For the text-containing cell, return its midpoint in [x, y] coordinate format. 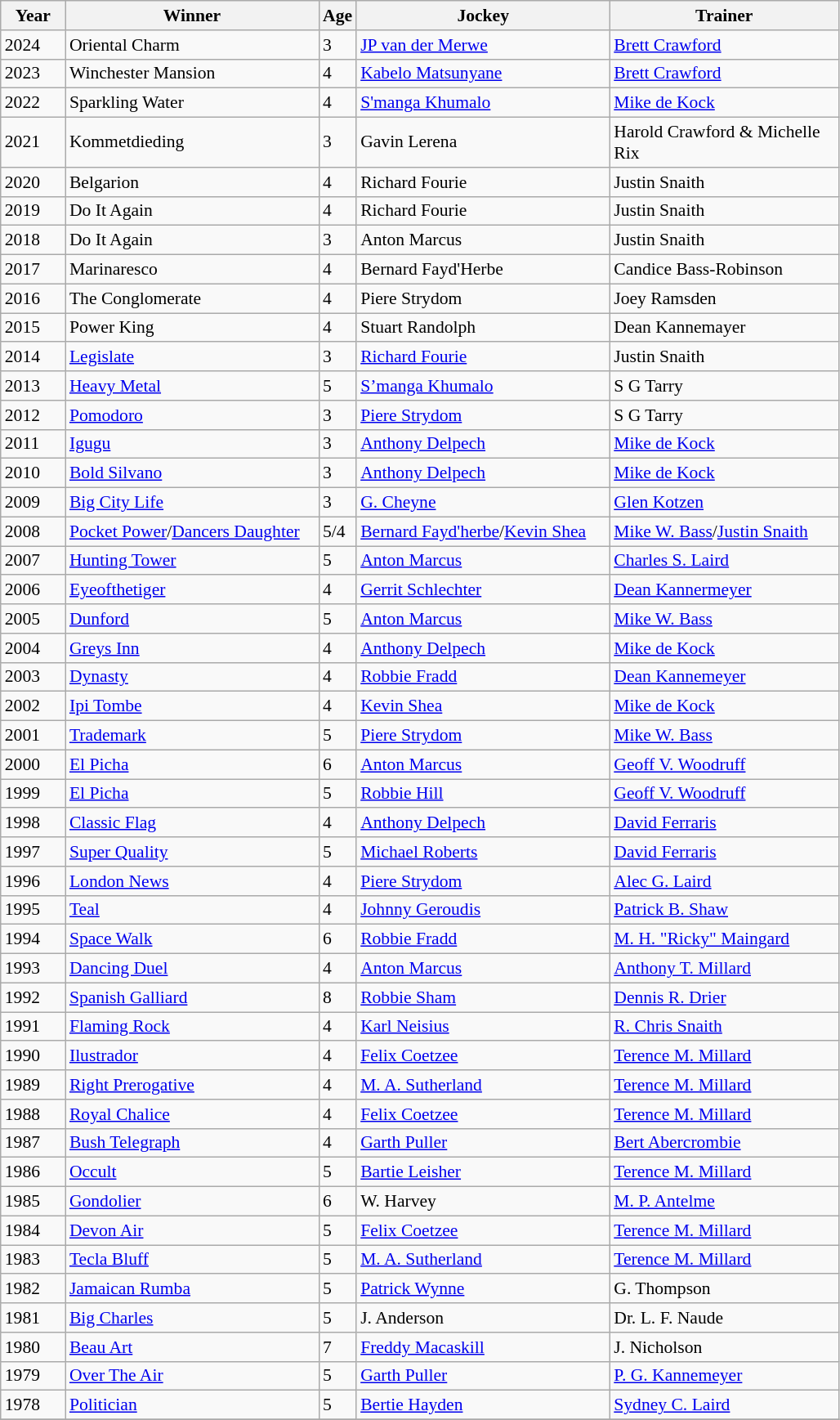
Igugu [192, 444]
Power King [192, 328]
Patrick B. Shaw [724, 910]
2023 [33, 74]
1997 [33, 852]
1981 [33, 1318]
Glen Kotzen [724, 503]
Dynasty [192, 677]
Dancing Duel [192, 969]
Bush Telegraph [192, 1143]
Belgarion [192, 182]
Trainer [724, 16]
G. Cheyne [483, 503]
London News [192, 881]
Freddy Macaskill [483, 1347]
Charles S. Laird [724, 561]
J. Nicholson [724, 1347]
Royal Chalice [192, 1114]
Bernard Fayd'herbe/Kevin Shea [483, 531]
2015 [33, 328]
1988 [33, 1114]
2021 [33, 142]
Pocket Power/Dancers Daughter [192, 531]
Ipi Tombe [192, 706]
Politician [192, 1405]
2016 [33, 298]
Gerrit Schlechter [483, 590]
2002 [33, 706]
Flaming Rock [192, 1027]
Big Charles [192, 1318]
2007 [33, 561]
R. Chris Snaith [724, 1027]
1991 [33, 1027]
1989 [33, 1085]
2001 [33, 736]
Bert Abercrombie [724, 1143]
1993 [33, 969]
Bartie Leisher [483, 1172]
Dean Kannermeyer [724, 590]
Occult [192, 1172]
2006 [33, 590]
1982 [33, 1289]
2018 [33, 240]
1994 [33, 939]
Devon Air [192, 1230]
Anthony T. Millard [724, 969]
2013 [33, 386]
1984 [33, 1230]
Beau Art [192, 1347]
Karl Neisius [483, 1027]
M. H. "Ricky" Maingard [724, 939]
Joey Ramsden [724, 298]
Robbie Sham [483, 997]
Marinaresco [192, 270]
JP van der Merwe [483, 45]
Gavin Lerena [483, 142]
Big City Life [192, 503]
Winchester Mansion [192, 74]
Trademark [192, 736]
Dr. L. F. Naude [724, 1318]
Legislate [192, 357]
Space Walk [192, 939]
1995 [33, 910]
Classic Flag [192, 823]
1992 [33, 997]
Tecla Bluff [192, 1260]
1998 [33, 823]
J. Anderson [483, 1318]
5/4 [337, 531]
2017 [33, 270]
2010 [33, 473]
Dennis R. Drier [724, 997]
2003 [33, 677]
Stuart Randolph [483, 328]
1986 [33, 1172]
2009 [33, 503]
Oriental Charm [192, 45]
Over The Air [192, 1376]
W. Harvey [483, 1202]
Dean Kannemeyer [724, 677]
1983 [33, 1260]
G. Thompson [724, 1289]
1987 [33, 1143]
Bold Silvano [192, 473]
2008 [33, 531]
Bernard Fayd'Herbe [483, 270]
Winner [192, 16]
Johnny Geroudis [483, 910]
Kevin Shea [483, 706]
2024 [33, 45]
2012 [33, 415]
1985 [33, 1202]
Michael Roberts [483, 852]
Year [33, 16]
Age [337, 16]
Sparkling Water [192, 103]
Ilustrador [192, 1056]
S'manga Khumalo [483, 103]
Kabelo Matsunyane [483, 74]
1999 [33, 794]
2022 [33, 103]
8 [337, 997]
Eyeofthetiger [192, 590]
Sydney C. Laird [724, 1405]
M. P. Antelme [724, 1202]
2020 [33, 182]
Robbie Hill [483, 794]
7 [337, 1347]
Jockey [483, 16]
1979 [33, 1376]
1978 [33, 1405]
1990 [33, 1056]
2019 [33, 211]
Teal [192, 910]
Right Prerogative [192, 1085]
2000 [33, 764]
Hunting Tower [192, 561]
Gondolier [192, 1202]
Pomodoro [192, 415]
1996 [33, 881]
P. G. Kannemeyer [724, 1376]
Dunford [192, 619]
Dean Kannemayer [724, 328]
Super Quality [192, 852]
Heavy Metal [192, 386]
Jamaican Rumba [192, 1289]
Candice Bass-Robinson [724, 270]
2014 [33, 357]
Greys Inn [192, 648]
Kommetdieding [192, 142]
1980 [33, 1347]
Mike W. Bass/Justin Snaith [724, 531]
The Conglomerate [192, 298]
S’manga Khumalo [483, 386]
Harold Crawford & Michelle Rix [724, 142]
Spanish Galliard [192, 997]
Patrick Wynne [483, 1289]
2011 [33, 444]
Bertie Hayden [483, 1405]
2004 [33, 648]
2005 [33, 619]
Alec G. Laird [724, 881]
